Search for the cell housing the specified text and yield its [X, Y] center coordinate. 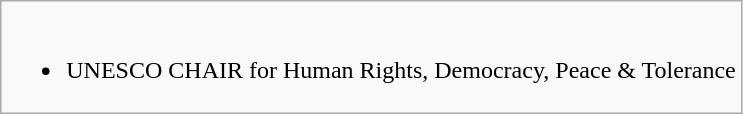
UNESCO CHAIR for Human Rights, Democracy, Peace & Tolerance [372, 58]
